Scan for the cell matching the given text and deliver its [X, Y] coordinate at center. 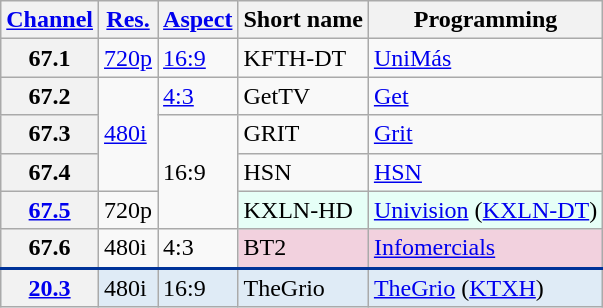
Channel [50, 20]
BT2 [303, 248]
67.6 [50, 248]
Programming [485, 20]
KXLN-HD [303, 210]
TheGrio (KTXH) [485, 288]
TheGrio [303, 288]
Get [485, 96]
20.3 [50, 288]
Univision (KXLN-DT) [485, 210]
67.4 [50, 172]
67.5 [50, 210]
Infomercials [485, 248]
67.1 [50, 58]
Grit [485, 134]
Aspect [198, 20]
67.3 [50, 134]
UniMás [485, 58]
Res. [128, 20]
GRIT [303, 134]
Short name [303, 20]
GetTV [303, 96]
KFTH-DT [303, 58]
67.2 [50, 96]
